Search for the cell housing the specified text and yield its [X, Y] center coordinate. 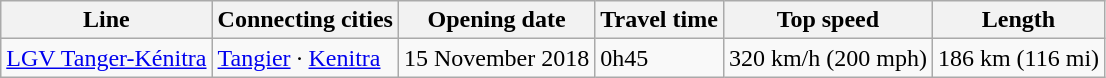
Opening date [496, 20]
Length [1018, 20]
LGV Tanger-Kénitra [106, 58]
320 km/h (200 mph) [828, 58]
Connecting cities [305, 20]
Top speed [828, 20]
Line [106, 20]
0h45 [660, 58]
15 November 2018 [496, 58]
Travel time [660, 20]
Tangier · Kenitra [305, 58]
186 km (116 mi) [1018, 58]
